Extract the [x, y] coordinate from the center of the cell holding the provided text.  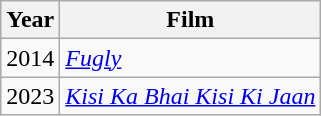
2023 [30, 96]
Kisi Ka Bhai Kisi Ki Jaan [190, 96]
Year [30, 20]
Film [190, 20]
Fugly [190, 58]
2014 [30, 58]
